For the text-containing cell, return its midpoint in [X, Y] coordinate format. 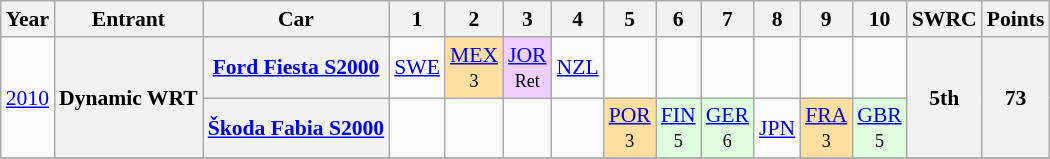
GBR5 [880, 128]
2010 [28, 98]
3 [528, 19]
SWE [417, 68]
5th [944, 98]
Year [28, 19]
FRA3 [826, 128]
9 [826, 19]
POR3 [630, 128]
Car [296, 19]
GER6 [728, 128]
JPN [777, 128]
8 [777, 19]
4 [578, 19]
Dynamic WRT [128, 98]
2 [474, 19]
Points [1016, 19]
Entrant [128, 19]
SWRC [944, 19]
73 [1016, 98]
JORRet [528, 68]
FIN5 [678, 128]
MEX3 [474, 68]
5 [630, 19]
6 [678, 19]
7 [728, 19]
Ford Fiesta S2000 [296, 68]
Škoda Fabia S2000 [296, 128]
10 [880, 19]
1 [417, 19]
NZL [578, 68]
